Pinpoint the cell where the given text exists, returning its (x, y) midpoint coordinate. 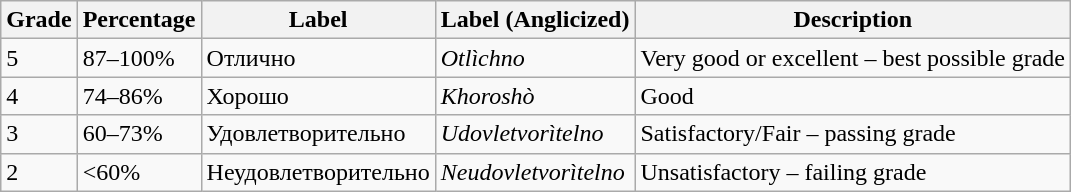
Good (853, 96)
Otlìchno (535, 58)
87–100% (139, 58)
3 (39, 134)
Неудовлетворительно (318, 172)
Very good or excellent – best possible grade (853, 58)
Udovletvorìtelno (535, 134)
<60% (139, 172)
Label (Anglicized) (535, 20)
74–86% (139, 96)
Description (853, 20)
Satisfactory/Fair – passing grade (853, 134)
Удовлетворительно (318, 134)
Хорошо (318, 96)
Khoroshò (535, 96)
5 (39, 58)
Unsatisfactory – failing grade (853, 172)
Neudovletvorìtelno (535, 172)
60–73% (139, 134)
Label (318, 20)
Grade (39, 20)
2 (39, 172)
4 (39, 96)
Percentage (139, 20)
Отлично (318, 58)
